Find where the given text appears and provide that cell's center as (X, Y) coordinate. 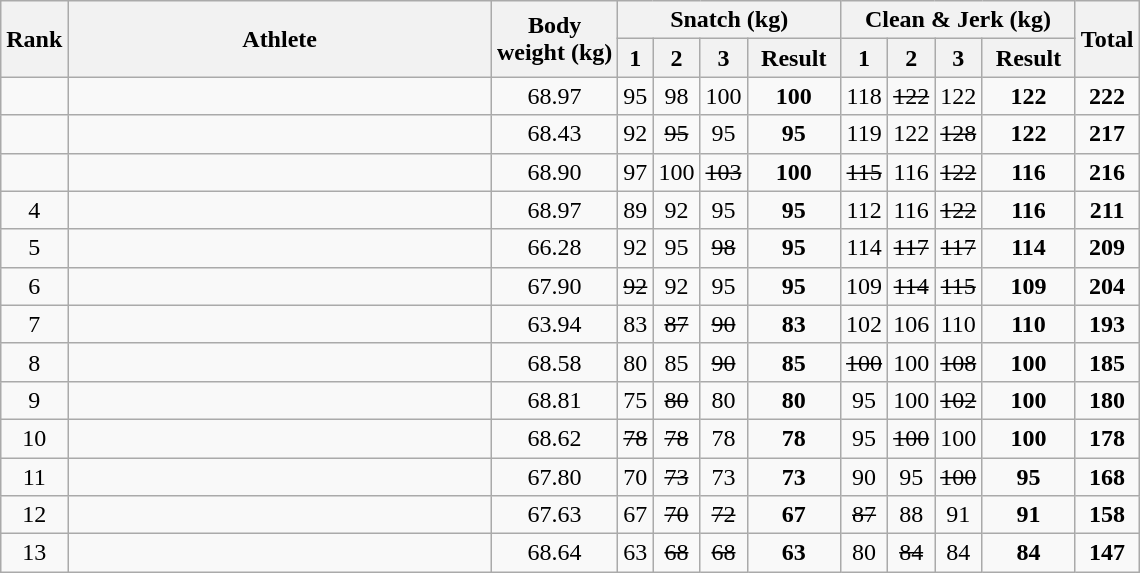
Rank (34, 39)
112 (864, 210)
147 (1107, 553)
97 (636, 172)
68.62 (554, 438)
67.80 (554, 477)
158 (1107, 515)
Bodyweight (kg) (554, 39)
8 (34, 362)
209 (1107, 248)
68.90 (554, 172)
88 (912, 515)
67.90 (554, 286)
103 (724, 172)
204 (1107, 286)
Athlete (280, 39)
75 (636, 400)
168 (1107, 477)
12 (34, 515)
185 (1107, 362)
89 (636, 210)
108 (958, 362)
7 (34, 324)
128 (958, 134)
72 (724, 515)
Total (1107, 39)
178 (1107, 438)
118 (864, 96)
13 (34, 553)
119 (864, 134)
68.58 (554, 362)
67.63 (554, 515)
Snatch (kg) (730, 20)
10 (34, 438)
216 (1107, 172)
106 (912, 324)
6 (34, 286)
68.43 (554, 134)
5 (34, 248)
4 (34, 210)
211 (1107, 210)
9 (34, 400)
217 (1107, 134)
11 (34, 477)
68.81 (554, 400)
63.94 (554, 324)
193 (1107, 324)
Clean & Jerk (kg) (958, 20)
68.64 (554, 553)
222 (1107, 96)
180 (1107, 400)
66.28 (554, 248)
